Return the (x, y) coordinate for the center point of the cell that contains the specified text.  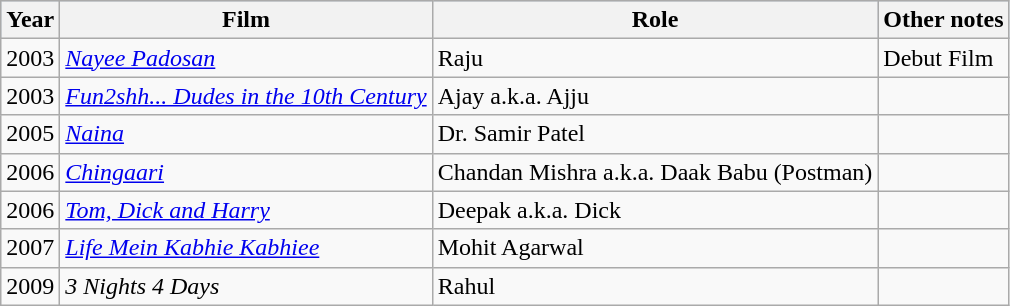
Rahul (655, 286)
Chandan Mishra a.k.a. Daak Babu (Postman) (655, 172)
2009 (30, 286)
2005 (30, 134)
Life Mein Kabhie Kabhiee (246, 248)
Role (655, 20)
Nayee Padosan (246, 58)
Mohit Agarwal (655, 248)
Chingaari (246, 172)
Raju (655, 58)
Fun2shh... Dudes in the 10th Century (246, 96)
Deepak a.k.a. Dick (655, 210)
2007 (30, 248)
Naina (246, 134)
Film (246, 20)
Other notes (944, 20)
3 Nights 4 Days (246, 286)
Year (30, 20)
Dr. Samir Patel (655, 134)
Tom, Dick and Harry (246, 210)
Ajay a.k.a. Ajju (655, 96)
Debut Film (944, 58)
